For the text-containing cell, return its midpoint in [x, y] coordinate format. 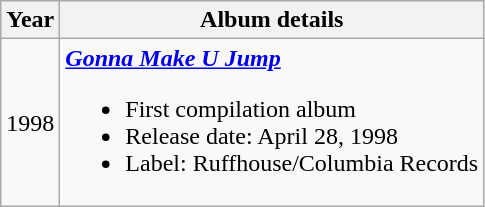
1998 [30, 122]
Gonna Make U JumpFirst compilation albumRelease date: April 28, 1998Label: Ruffhouse/Columbia Records [272, 122]
Album details [272, 20]
Year [30, 20]
